For the text-containing cell, return its midpoint in [x, y] coordinate format. 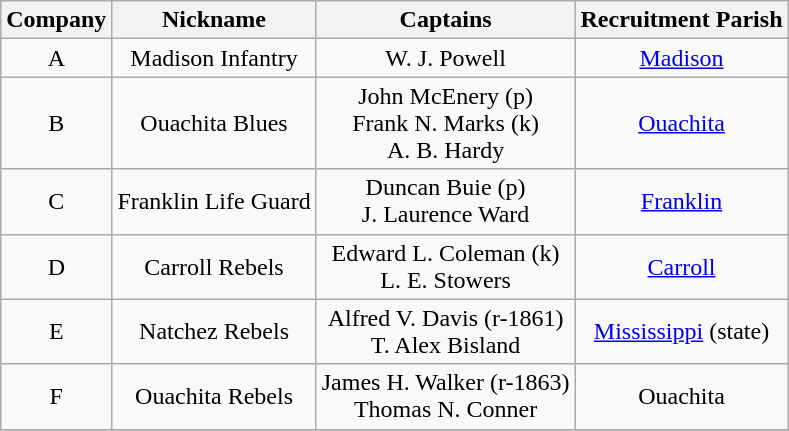
D [56, 266]
Mississippi (state) [682, 332]
Ouachita Rebels [214, 396]
E [56, 332]
Ouachita Blues [214, 123]
Company [56, 20]
Edward L. Coleman (k) L. E. Stowers [446, 266]
Nickname [214, 20]
Alfred V. Davis (r-1861) T. Alex Bisland [446, 332]
W. J. Powell [446, 58]
B [56, 123]
Duncan Buie (p) J. Laurence Ward [446, 202]
Carroll [682, 266]
Captains [446, 20]
Madison Infantry [214, 58]
James H. Walker (r-1863) Thomas N. Conner [446, 396]
Natchez Rebels [214, 332]
Franklin Life Guard [214, 202]
Carroll Rebels [214, 266]
F [56, 396]
Franklin [682, 202]
Madison [682, 58]
A [56, 58]
Recruitment Parish [682, 20]
John McEnery (p)Frank N. Marks (k)A. B. Hardy [446, 123]
C [56, 202]
